Identify which cell holds the provided text, then report its (x, y) central coordinate. 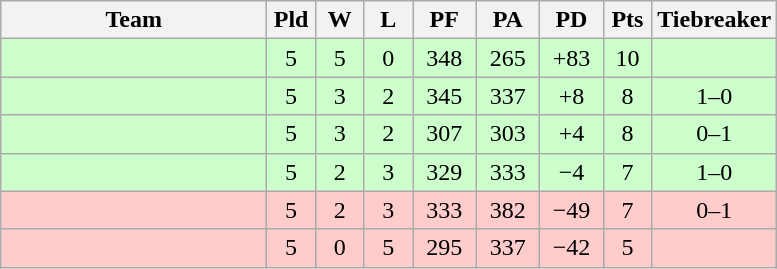
Tiebreaker (714, 20)
+4 (572, 134)
348 (444, 58)
−4 (572, 172)
−49 (572, 210)
295 (444, 248)
+83 (572, 58)
Pts (628, 20)
307 (444, 134)
−42 (572, 248)
+8 (572, 96)
Pld (292, 20)
382 (508, 210)
345 (444, 96)
10 (628, 58)
W (340, 20)
265 (508, 58)
PA (508, 20)
PD (572, 20)
Team (134, 20)
L (388, 20)
303 (508, 134)
329 (444, 172)
PF (444, 20)
